Detect which cell encompasses the target text, then output its (X, Y) center coordinate. 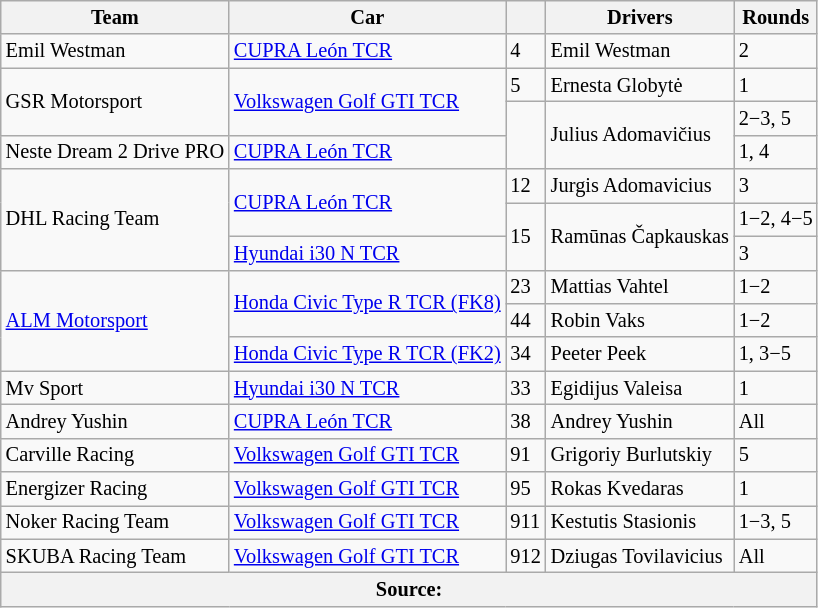
Rokas Kvedaras (640, 489)
Mv Sport (115, 388)
912 (526, 556)
Dziugas Tovilavicius (640, 556)
Egidijus Valeisa (640, 388)
38 (526, 421)
91 (526, 455)
Carville Racing (115, 455)
4 (526, 51)
Noker Racing Team (115, 522)
Rounds (776, 17)
Ramūnas Čapkauskas (640, 236)
1, 3−5 (776, 354)
44 (526, 320)
1−3, 5 (776, 522)
12 (526, 186)
911 (526, 522)
Ernesta Globytė (640, 85)
Honda Civic Type R TCR (FK8) (368, 304)
1−2, 4−5 (776, 219)
Kestutis Stasionis (640, 522)
SKUBA Racing Team (115, 556)
Team (115, 17)
Honda Civic Type R TCR (FK2) (368, 354)
Source: (410, 589)
23 (526, 287)
Robin Vaks (640, 320)
Mattias Vahtel (640, 287)
Drivers (640, 17)
GSR Motorsport (115, 102)
34 (526, 354)
Energizer Racing (115, 489)
2−3, 5 (776, 118)
1, 4 (776, 152)
Jurgis Adomavicius (640, 186)
DHL Racing Team (115, 220)
33 (526, 388)
2 (776, 51)
15 (526, 236)
95 (526, 489)
Neste Dream 2 Drive PRO (115, 152)
Grigoriy Burlutskiy (640, 455)
Car (368, 17)
Julius Adomavičius (640, 134)
ALM Motorsport (115, 320)
Peeter Peek (640, 354)
